Scan for the cell matching the given text and deliver its [X, Y] coordinate at center. 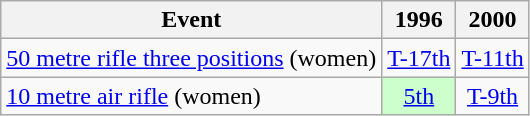
T-17th [419, 58]
5th [419, 96]
T-11th [492, 58]
2000 [492, 20]
Event [192, 20]
10 metre air rifle (women) [192, 96]
50 metre rifle three positions (women) [192, 58]
1996 [419, 20]
T-9th [492, 96]
